Locate the cell with the specified text and output its [X, Y] center coordinate. 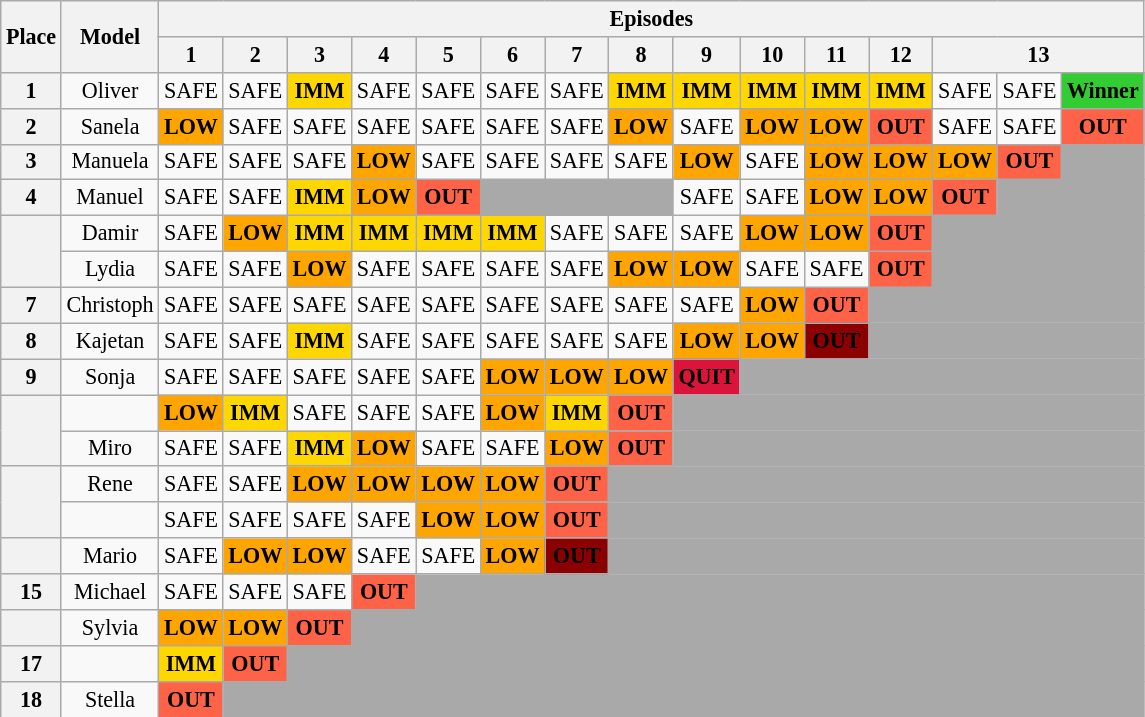
Episodes [652, 18]
Manuela [110, 162]
6 [512, 54]
Michael [110, 591]
Oliver [110, 90]
Model [110, 36]
Rene [110, 484]
13 [1038, 54]
Sylvia [110, 627]
Christoph [110, 305]
Miro [110, 448]
Place [32, 36]
17 [32, 663]
12 [901, 54]
Manuel [110, 198]
Mario [110, 556]
18 [32, 699]
15 [32, 591]
Stella [110, 699]
Lydia [110, 269]
Damir [110, 233]
Sonja [110, 377]
QUIT [706, 377]
11 [836, 54]
5 [448, 54]
Winner [1103, 90]
10 [772, 54]
Kajetan [110, 341]
Sanela [110, 126]
